Search for the cell housing the specified text and yield its (X, Y) center coordinate. 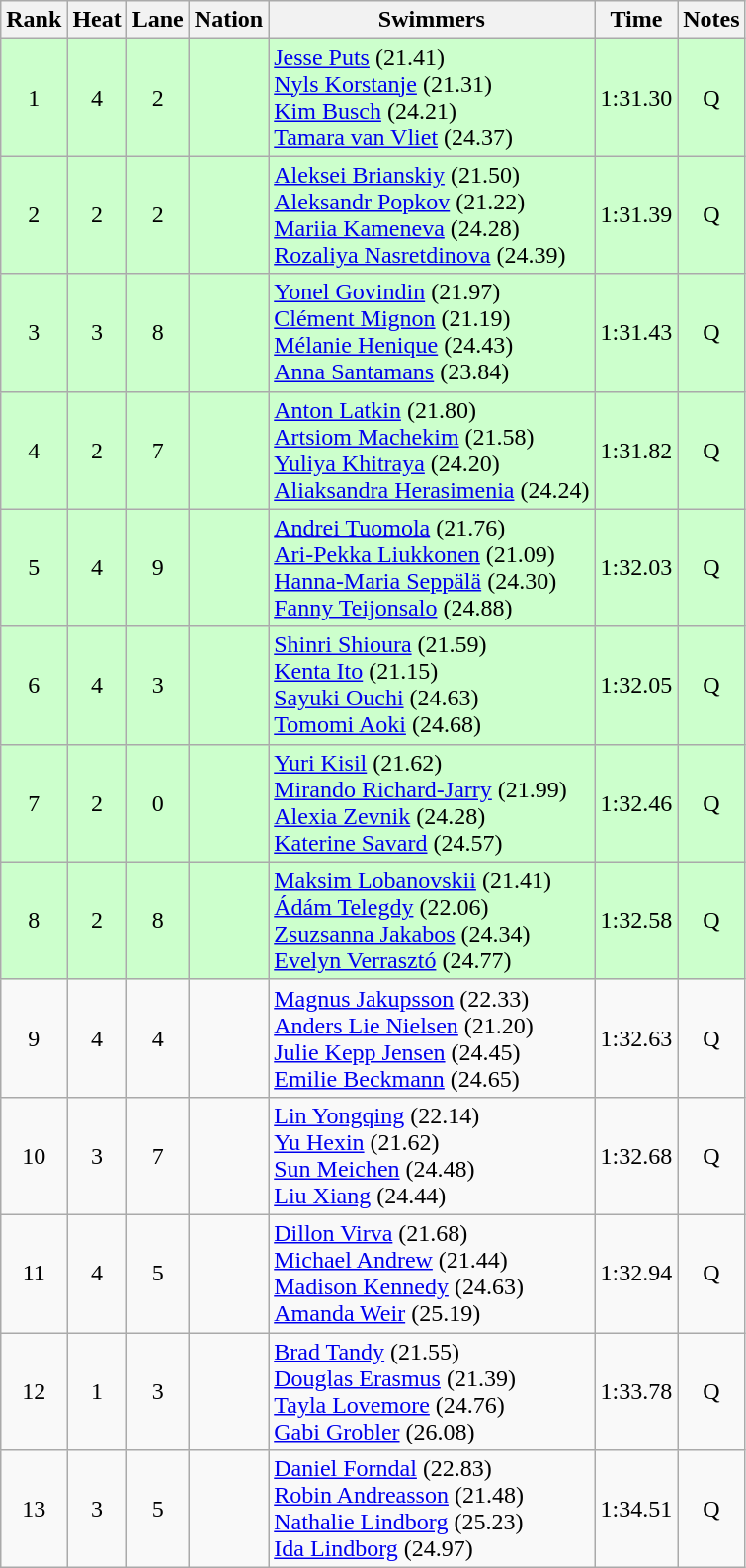
Yonel Govindin (21.97)Clément Mignon (21.19)Mélanie Henique (24.43)Anna Santamans (23.84) (432, 332)
Daniel Forndal (22.83)Robin Andreasson (21.48)Nathalie Lindborg (25.23)Ida Lindborg (24.97) (432, 1510)
Brad Tandy (21.55)Douglas Erasmus (21.39)Tayla Lovemore (24.76)Gabi Grobler (26.08) (432, 1391)
1:32.05 (636, 686)
Swimmers (432, 20)
Anton Latkin (21.80)Artsiom Machekim (21.58)Yuliya Khitraya (24.20)Aliaksandra Herasimenia (24.24) (432, 451)
Lin Yongqing (22.14)Yu Hexin (21.62)Sun Meichen (24.48)Liu Xiang (24.44) (432, 1156)
1:32.58 (636, 921)
1:31.39 (636, 215)
Lane (158, 20)
Dillon Virva (21.68)Michael Andrew (21.44)Madison Kennedy (24.63)Amanda Weir (25.19) (432, 1273)
Heat (97, 20)
Time (636, 20)
Yuri Kisil (21.62)Mirando Richard-Jarry (21.99)Alexia Zevnik (24.28)Katerine Savard (24.57) (432, 802)
Shinri Shioura (21.59)Kenta Ito (21.15)Sayuki Ouchi (24.63)Tomomi Aoki (24.68) (432, 686)
12 (34, 1391)
1:31.82 (636, 451)
Andrei Tuomola (21.76)Ari-Pekka Liukkonen (21.09)Hanna-Maria Seppälä (24.30)Fanny Teijonsalo (24.88) (432, 567)
Rank (34, 20)
1:32.94 (636, 1273)
0 (158, 802)
13 (34, 1510)
1:31.43 (636, 332)
Magnus Jakupsson (22.33)Anders Lie Nielsen (21.20)Julie Kepp Jensen (24.45)Emilie Beckmann (24.65) (432, 1037)
1:31.30 (636, 97)
Notes (711, 20)
11 (34, 1273)
1:32.46 (636, 802)
1:33.78 (636, 1391)
6 (34, 686)
Maksim Lobanovskii (21.41)Ádám Telegdy (22.06)Zsuzsanna Jakabos (24.34)Evelyn Verrasztó (24.77) (432, 921)
1:32.68 (636, 1156)
Jesse Puts (21.41)Nyls Korstanje (21.31)Kim Busch (24.21)Tamara van Vliet (24.37) (432, 97)
1:32.03 (636, 567)
Aleksei Brianskiy (21.50)Aleksandr Popkov (21.22)Mariia Kameneva (24.28)Rozaliya Nasretdinova (24.39) (432, 215)
1:32.63 (636, 1037)
Nation (228, 20)
1:34.51 (636, 1510)
10 (34, 1156)
